For the text-containing cell, return its midpoint in (x, y) coordinate format. 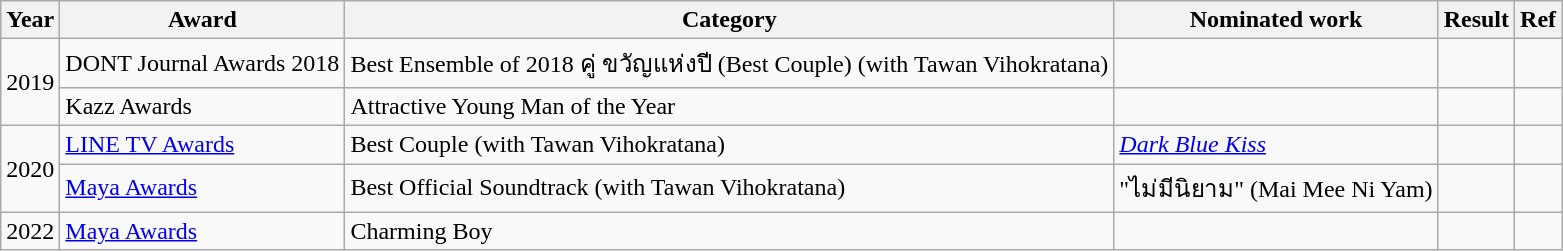
Nominated work (1276, 20)
"ไม่มีนิยาม" (Mai Mee Ni Yam) (1276, 188)
Kazz Awards (202, 106)
Best Couple (with Tawan Vihokratana) (730, 144)
LINE TV Awards (202, 144)
Attractive Young Man of the Year (730, 106)
Best Official Soundtrack (with Tawan Vihokratana) (730, 188)
2020 (30, 168)
2019 (30, 82)
Dark Blue Kiss (1276, 144)
Charming Boy (730, 231)
DONT Journal Awards 2018 (202, 64)
Year (30, 20)
Best Ensemble of 2018 คู่ ขวัญแห่งปี (Best Couple) (with Tawan Vihokratana) (730, 64)
Category (730, 20)
2022 (30, 231)
Result (1476, 20)
Ref (1538, 20)
Award (202, 20)
